Scan for the cell matching the given text and deliver its (X, Y) coordinate at center. 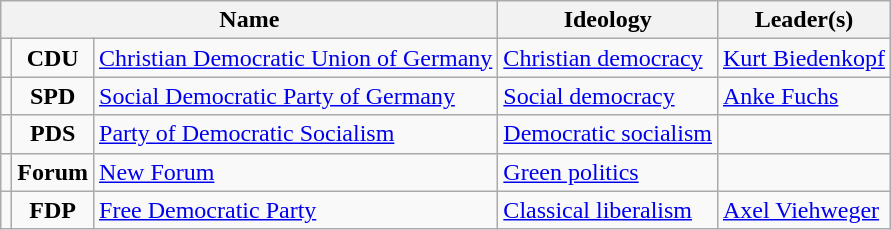
Social Democratic Party of Germany (296, 96)
Social democracy (608, 96)
Party of Democratic Socialism (296, 134)
Axel Viehweger (804, 210)
SPD (53, 96)
Free Democratic Party (296, 210)
Christian Democratic Union of Germany (296, 58)
Christian democracy (608, 58)
Democratic socialism (608, 134)
Classical liberalism (608, 210)
Leader(s) (804, 20)
Anke Fuchs (804, 96)
Green politics (608, 172)
Forum (53, 172)
CDU (53, 58)
Kurt Biedenkopf (804, 58)
FDP (53, 210)
Ideology (608, 20)
Name (250, 20)
PDS (53, 134)
New Forum (296, 172)
